Detect which cell encompasses the target text, then output its [X, Y] center coordinate. 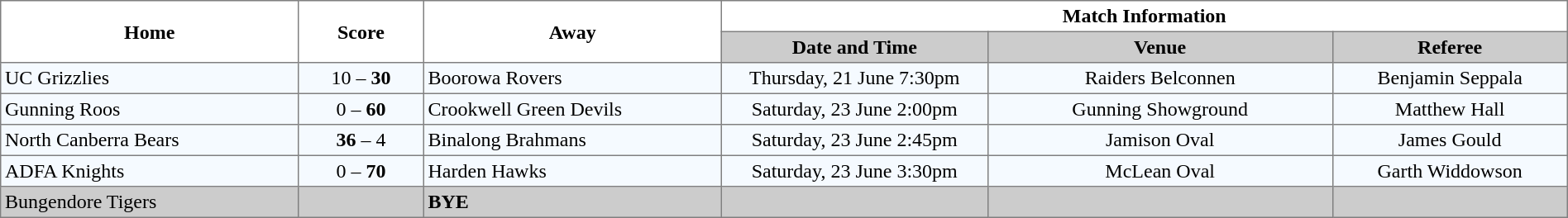
Jamison Oval [1159, 140]
Harden Hawks [572, 171]
Thursday, 21 June 7:30pm [854, 78]
Home [150, 31]
Boorowa Rovers [572, 78]
10 – 30 [361, 78]
UC Grizzlies [150, 78]
North Canberra Bears [150, 140]
BYE [572, 202]
0 – 60 [361, 109]
Matthew Hall [1450, 109]
ADFA Knights [150, 171]
Binalong Brahmans [572, 140]
Saturday, 23 June 3:30pm [854, 171]
Crookwell Green Devils [572, 109]
36 – 4 [361, 140]
Score [361, 31]
Saturday, 23 June 2:45pm [854, 140]
Gunning Showground [1159, 109]
Gunning Roos [150, 109]
Away [572, 31]
Match Information [1145, 17]
Benjamin Seppala [1450, 78]
Referee [1450, 47]
McLean Oval [1159, 171]
Saturday, 23 June 2:00pm [854, 109]
0 – 70 [361, 171]
Garth Widdowson [1450, 171]
Venue [1159, 47]
James Gould [1450, 140]
Date and Time [854, 47]
Raiders Belconnen [1159, 78]
Bungendore Tigers [150, 202]
